Search for the cell housing the specified text and yield its [x, y] center coordinate. 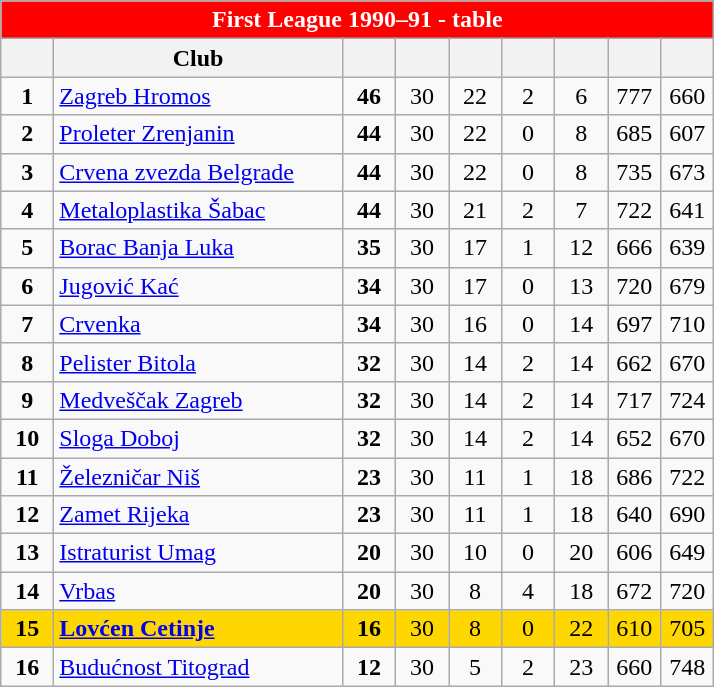
640 [634, 515]
Sloga Doboj [198, 438]
686 [634, 477]
697 [634, 324]
735 [634, 172]
First League 1990–91 - table [358, 20]
705 [688, 629]
724 [688, 400]
Crvena zvezda Belgrade [198, 172]
607 [688, 134]
649 [688, 553]
Železničar Niš [198, 477]
Budućnost Titograd [198, 667]
717 [634, 400]
15 [28, 629]
679 [688, 286]
Zagreb Hromos [198, 96]
Club [198, 58]
35 [368, 248]
Pelister Bitola [198, 362]
666 [634, 248]
Vrbas [198, 591]
685 [634, 134]
Lovćen Cetinje [198, 629]
639 [688, 248]
673 [688, 172]
Istraturist Umag [198, 553]
652 [634, 438]
672 [634, 591]
3 [28, 172]
Zamet Rijeka [198, 515]
21 [474, 210]
Jugović Kać [198, 286]
777 [634, 96]
Medveščak Zagreb [198, 400]
710 [688, 324]
9 [28, 400]
662 [634, 362]
Metaloplastika Šabac [198, 210]
606 [634, 553]
641 [688, 210]
748 [688, 667]
46 [368, 96]
Crvenka [198, 324]
690 [688, 515]
Proleter Zrenjanin [198, 134]
610 [634, 629]
Borac Banja Luka [198, 248]
